Find where the given text appears and provide that cell's center as (X, Y) coordinate. 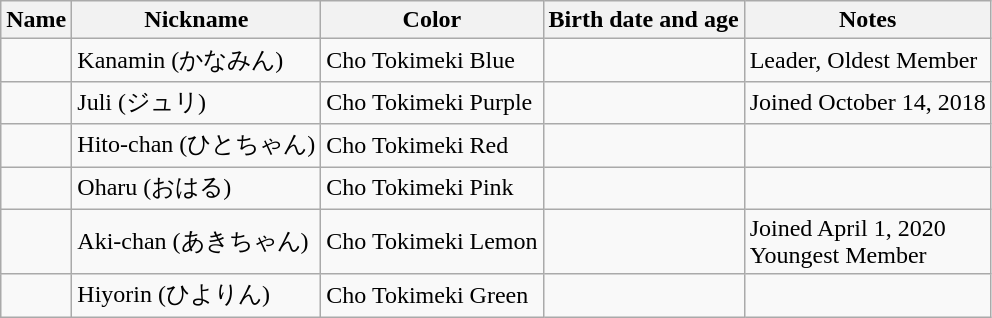
Joined April 1, 2020Youngest Member (868, 242)
Cho Tokimeki Green (432, 296)
Notes (868, 20)
Cho Tokimeki Red (432, 146)
Hiyorin (ひよりん) (196, 296)
Kanamin (かなみん) (196, 60)
Oharu (おはる) (196, 188)
Name (36, 20)
Cho Tokimeki Pink (432, 188)
Color (432, 20)
Cho Tokimeki Lemon (432, 242)
Nickname (196, 20)
Aki-chan (あきちゃん) (196, 242)
Juli (ジュリ) (196, 102)
Leader, Oldest Member (868, 60)
Cho Tokimeki Blue (432, 60)
Hito-chan (ひとちゃん) (196, 146)
Joined October 14, 2018 (868, 102)
Birth date and age (644, 20)
Cho Tokimeki Purple (432, 102)
